Scan for the cell matching the given text and deliver its (x, y) coordinate at center. 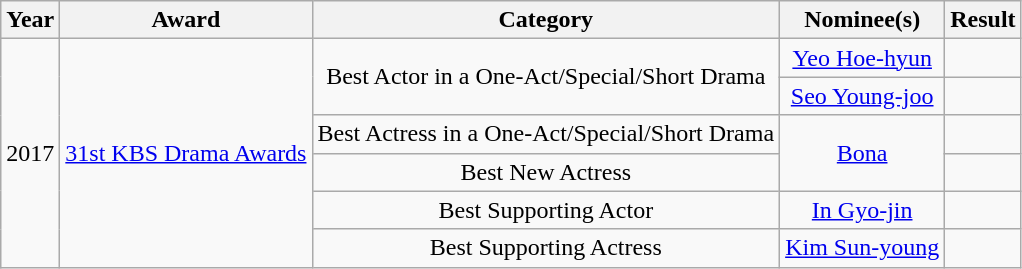
Year (30, 20)
2017 (30, 153)
Category (546, 20)
Best Actor in a One-Act/Special/Short Drama (546, 77)
31st KBS Drama Awards (186, 153)
Best Supporting Actress (546, 248)
Bona (862, 153)
Yeo Hoe-hyun (862, 58)
Seo Young-joo (862, 96)
In Gyo-jin (862, 210)
Best Actress in a One-Act/Special/Short Drama (546, 134)
Kim Sun-young (862, 248)
Nominee(s) (862, 20)
Result (983, 20)
Best New Actress (546, 172)
Award (186, 20)
Best Supporting Actor (546, 210)
